Extract the [x, y] coordinate from the center of the cell holding the provided text.  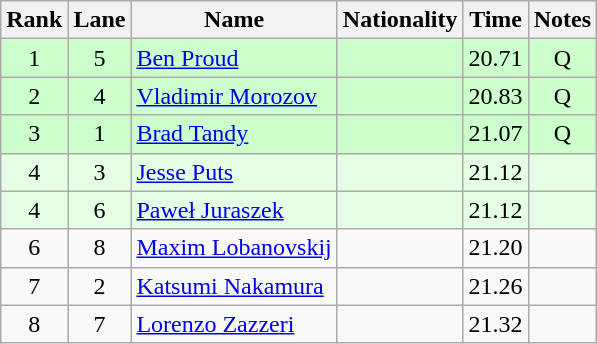
Maxim Lobanovskij [234, 248]
Lane [100, 20]
Time [496, 20]
21.32 [496, 324]
21.07 [496, 134]
Vladimir Morozov [234, 96]
Ben Proud [234, 58]
21.20 [496, 248]
21.26 [496, 286]
Name [234, 20]
20.71 [496, 58]
Notes [562, 20]
Jesse Puts [234, 172]
Paweł Juraszek [234, 210]
Rank [34, 20]
Katsumi Nakamura [234, 286]
Brad Tandy [234, 134]
Lorenzo Zazzeri [234, 324]
Nationality [400, 20]
20.83 [496, 96]
5 [100, 58]
